Locate the cell with the specified text and output its [x, y] center coordinate. 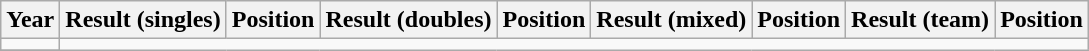
Result (singles) [143, 20]
Result (doubles) [408, 20]
Result (mixed) [672, 20]
Result (team) [920, 20]
Year [30, 20]
